Extract the [x, y] coordinate from the center of the cell holding the provided text.  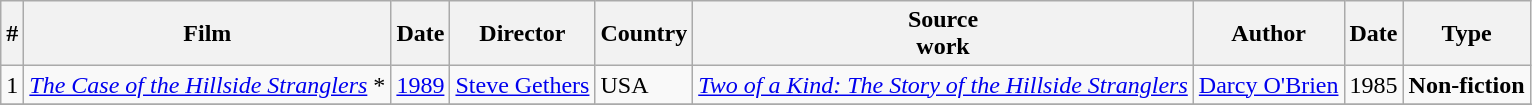
1 [12, 85]
1985 [1374, 85]
Country [644, 34]
Sourcework [944, 34]
Type [1466, 34]
Film [208, 34]
USA [644, 85]
Director [522, 34]
The Case of the Hillside Stranglers * [208, 85]
Darcy O'Brien [1268, 85]
# [12, 34]
Non-fiction [1466, 85]
Two of a Kind: The Story of the Hillside Stranglers [944, 85]
1989 [420, 85]
Author [1268, 34]
Steve Gethers [522, 85]
